Detect which cell encompasses the target text, then output its (X, Y) center coordinate. 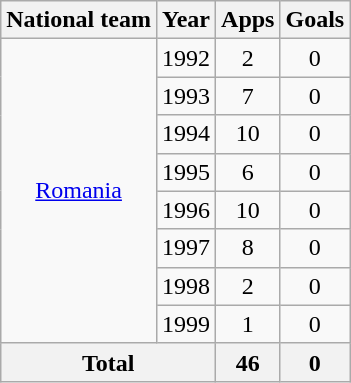
1 (248, 324)
7 (248, 96)
1998 (186, 286)
1997 (186, 248)
6 (248, 172)
1992 (186, 58)
Goals (315, 20)
Apps (248, 20)
46 (248, 362)
1999 (186, 324)
8 (248, 248)
1993 (186, 96)
National team (79, 20)
Total (108, 362)
Year (186, 20)
1995 (186, 172)
1996 (186, 210)
1994 (186, 134)
Romania (79, 191)
